Identify which cell holds the provided text, then report its [x, y] central coordinate. 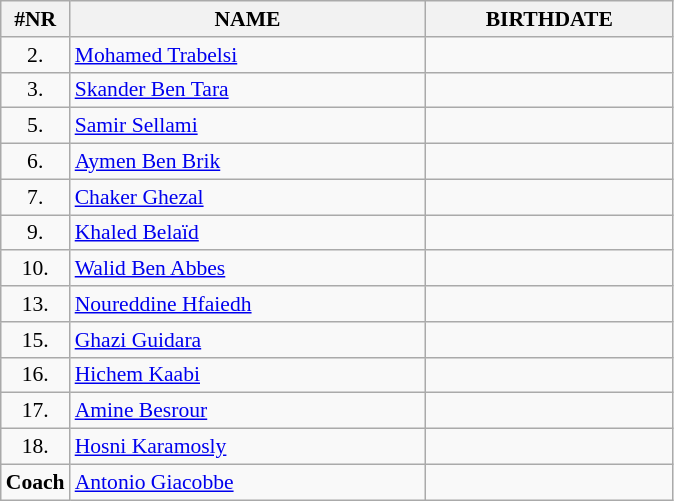
7. [36, 197]
Hichem Kaabi [248, 375]
2. [36, 55]
13. [36, 304]
Antonio Giacobbe [248, 482]
Aymen Ben Brik [248, 162]
15. [36, 340]
6. [36, 162]
Noureddine Hfaiedh [248, 304]
Ghazi Guidara [248, 340]
Chaker Ghezal [248, 197]
BIRTHDATE [549, 19]
Skander Ben Tara [248, 90]
#NR [36, 19]
3. [36, 90]
Amine Besrour [248, 411]
Hosni Karamosly [248, 447]
Mohamed Trabelsi [248, 55]
16. [36, 375]
Walid Ben Abbes [248, 269]
18. [36, 447]
Khaled Belaïd [248, 233]
10. [36, 269]
5. [36, 126]
17. [36, 411]
NAME [248, 19]
Samir Sellami [248, 126]
9. [36, 233]
Coach [36, 482]
